Pinpoint the cell where the given text exists, returning its (x, y) midpoint coordinate. 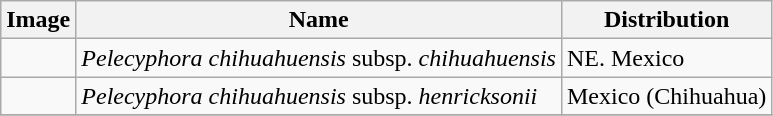
Pelecyphora chihuahuensis subsp. chihuahuensis (319, 58)
Pelecyphora chihuahuensis subsp. henricksonii (319, 96)
NE. Mexico (666, 58)
Mexico (Chihuahua) (666, 96)
Name (319, 20)
Distribution (666, 20)
Image (38, 20)
